Capture the cell that displays the provided text and extract its [X, Y] central coordinate. 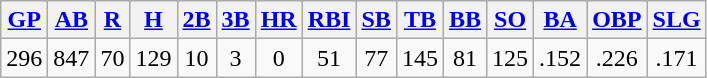
51 [329, 58]
TB [420, 20]
129 [154, 58]
SB [376, 20]
81 [464, 58]
3B [236, 20]
GP [24, 20]
RBI [329, 20]
70 [112, 58]
10 [196, 58]
125 [510, 58]
R [112, 20]
2B [196, 20]
SLG [676, 20]
BB [464, 20]
.226 [617, 58]
296 [24, 58]
0 [278, 58]
BA [560, 20]
77 [376, 58]
145 [420, 58]
AB [72, 20]
.152 [560, 58]
.171 [676, 58]
3 [236, 58]
H [154, 20]
OBP [617, 20]
HR [278, 20]
847 [72, 58]
SO [510, 20]
